Output the (x, y) coordinate of the center of the cell containing the given text.  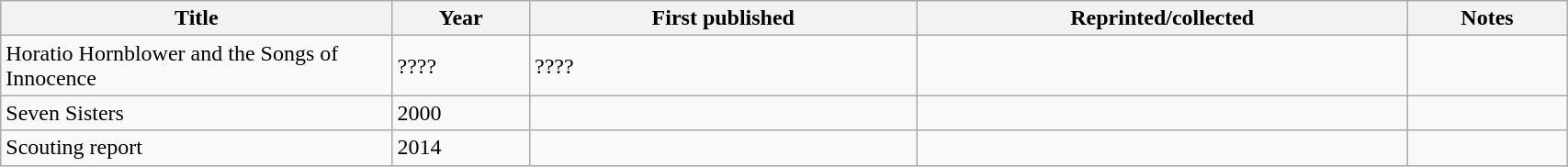
Title (197, 18)
Scouting report (197, 148)
2000 (461, 113)
2014 (461, 148)
Year (461, 18)
Reprinted/collected (1162, 18)
Notes (1486, 18)
Seven Sisters (197, 113)
First published (724, 18)
Horatio Hornblower and the Songs of Innocence (197, 66)
